Return (X, Y) of the center of cell containing provided text 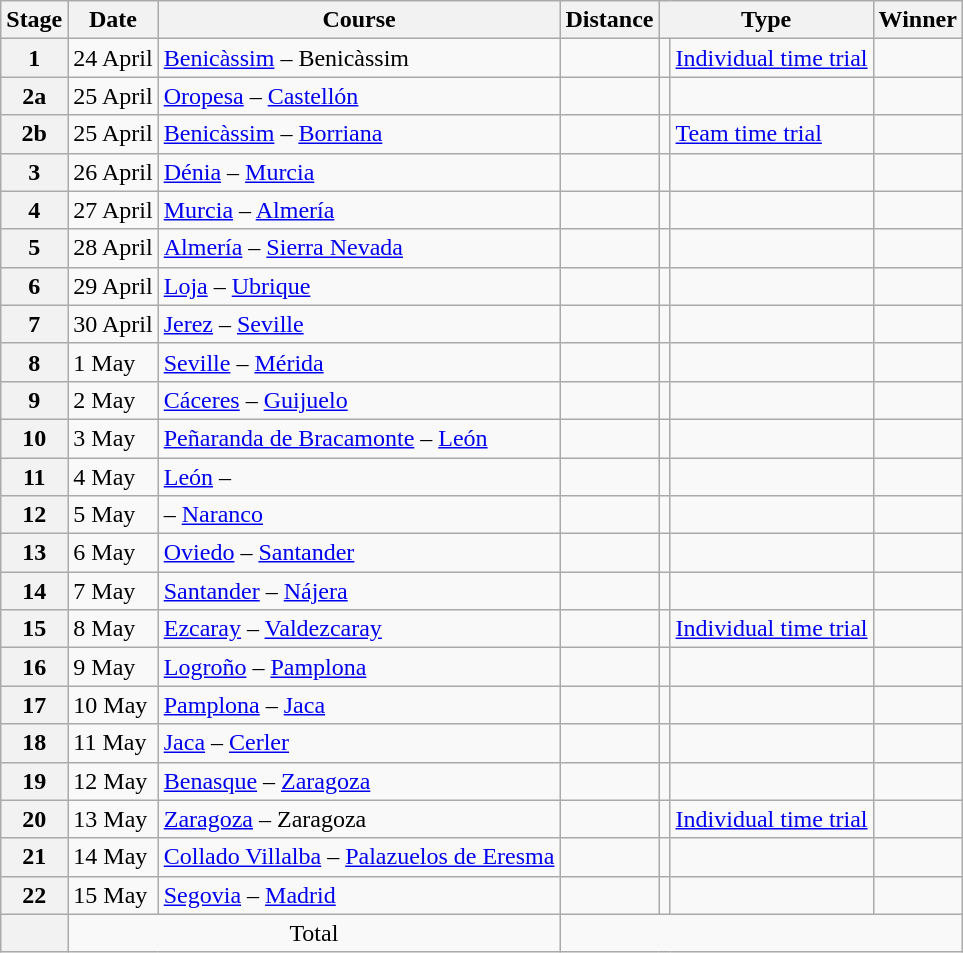
28 April (113, 248)
Santander – Nájera (359, 591)
Oropesa – Castellón (359, 96)
4 May (113, 477)
13 (34, 553)
11 May (113, 743)
11 (34, 477)
19 (34, 781)
León – (359, 477)
Logroño – Pamplona (359, 667)
15 May (113, 895)
Cáceres – Guijuelo (359, 400)
3 (34, 172)
Benicàssim – Benicàssim (359, 58)
Date (113, 20)
12 (34, 515)
Benasque – Zaragoza (359, 781)
Course (359, 20)
Collado Villalba – Palazuelos de Eresma (359, 857)
Total (314, 933)
24 April (113, 58)
– Naranco (359, 515)
16 (34, 667)
10 May (113, 705)
18 (34, 743)
10 (34, 438)
3 May (113, 438)
Loja – Ubrique (359, 286)
4 (34, 210)
Benicàssim – Borriana (359, 134)
13 May (113, 819)
29 April (113, 286)
17 (34, 705)
2b (34, 134)
27 April (113, 210)
9 May (113, 667)
Type (766, 20)
Stage (34, 20)
Oviedo – Santander (359, 553)
Seville – Mérida (359, 362)
30 April (113, 324)
Jerez – Seville (359, 324)
Ezcaray – Valdezcaray (359, 629)
2a (34, 96)
Peñaranda de Bracamonte – León (359, 438)
Murcia – Almería (359, 210)
Dénia – Murcia (359, 172)
26 April (113, 172)
Jaca – Cerler (359, 743)
22 (34, 895)
Segovia – Madrid (359, 895)
9 (34, 400)
21 (34, 857)
5 May (113, 515)
Almería – Sierra Nevada (359, 248)
1 May (113, 362)
8 May (113, 629)
14 (34, 591)
Team time trial (772, 134)
Distance (610, 20)
7 (34, 324)
Zaragoza – Zaragoza (359, 819)
20 (34, 819)
6 (34, 286)
12 May (113, 781)
7 May (113, 591)
1 (34, 58)
14 May (113, 857)
2 May (113, 400)
8 (34, 362)
Winner (918, 20)
Pamplona – Jaca (359, 705)
15 (34, 629)
5 (34, 248)
6 May (113, 553)
